For the text-containing cell, return its midpoint in [x, y] coordinate format. 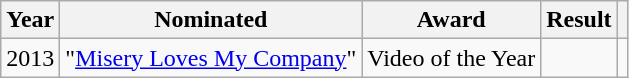
Award [452, 20]
Nominated [211, 20]
Year [30, 20]
"Misery Loves My Company" [211, 58]
Video of the Year [452, 58]
2013 [30, 58]
Result [579, 20]
